Identify which cell holds the provided text, then report its [X, Y] central coordinate. 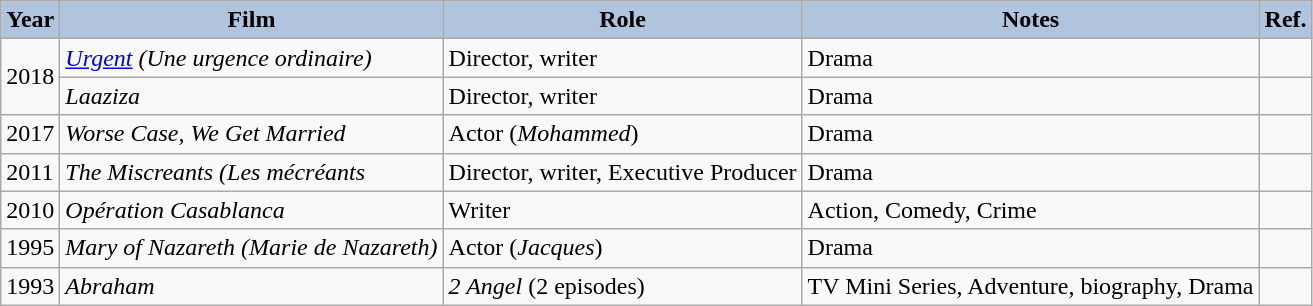
Notes [1030, 20]
2011 [30, 172]
Opération Casablanca [252, 210]
2018 [30, 77]
Film [252, 20]
Year [30, 20]
Worse Case, We Get Married [252, 134]
Ref. [1286, 20]
1995 [30, 248]
Action, Comedy, Crime [1030, 210]
TV Mini Series, Adventure, biography, Drama [1030, 286]
Urgent (Une urgence ordinaire) [252, 58]
Actor (Jacques) [622, 248]
Director, writer, Executive Producer [622, 172]
The Miscreants (Les mécréants [252, 172]
Mary of Nazareth (Marie de Nazareth) [252, 248]
1993 [30, 286]
Writer [622, 210]
Actor (Mohammed) [622, 134]
Abraham [252, 286]
2017 [30, 134]
Laaziza [252, 96]
Role [622, 20]
2010 [30, 210]
2 Angel (2 episodes) [622, 286]
